Return the [X, Y] coordinate for the center point of the cell that contains the specified text.  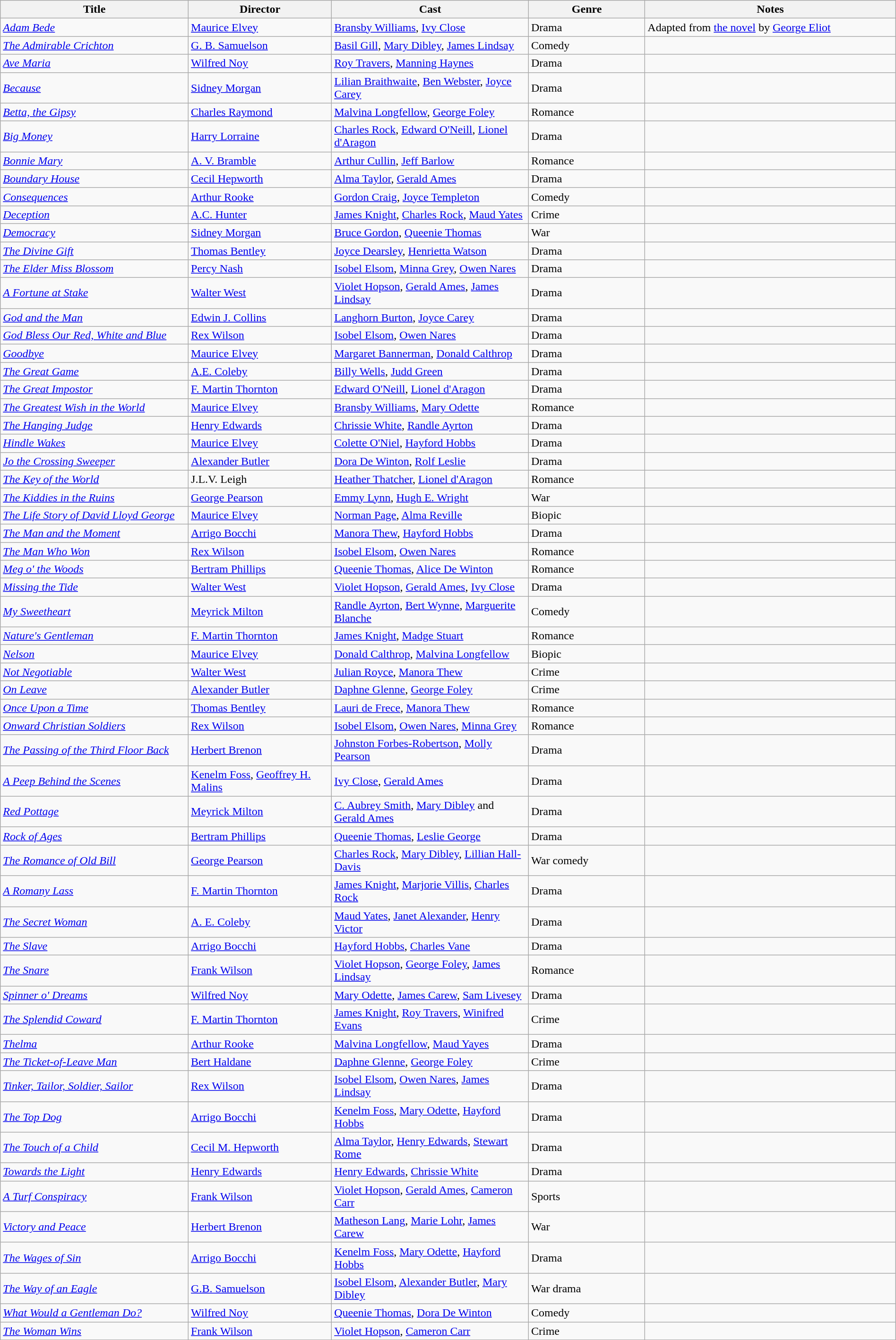
Billy Wells, Judd Green [430, 371]
Arthur Cullin, Jeff Barlow [430, 161]
The Ticket-of-Leave Man [95, 1062]
Hayford Hobbs, Charles Vane [430, 946]
The Man Who Won [95, 551]
The Elder Miss Blossom [95, 269]
Henry Edwards, Chrissie White [430, 1172]
Bransby Williams, Mary Odette [430, 407]
Basil Gill, Mary Dibley, James Lindsay [430, 45]
Mary Odette, James Carew, Sam Livesey [430, 995]
Edwin J. Collins [260, 318]
Missing the Tide [95, 587]
The Key of the World [95, 479]
Adam Bede [95, 27]
C. Aubrey Smith, Mary Dibley and Gerald Ames [430, 812]
The Slave [95, 946]
Title [95, 9]
Big Money [95, 136]
The Top Dog [95, 1117]
Roy Travers, Manning Haynes [430, 63]
The Admirable Crichton [95, 45]
Lilian Braithwaite, Ben Webster, Joyce Carey [430, 88]
Not Negotiable [95, 672]
Charles Raymond [260, 112]
On Leave [95, 690]
Cecil M. Hepworth [260, 1147]
Dora De Winton, Rolf Leslie [430, 461]
Hindle Wakes [95, 443]
Because [95, 88]
James Knight, Marjorie Villis, Charles Rock [430, 891]
The Woman Wins [95, 1331]
Violet Hopson, George Foley, James Lindsay [430, 971]
Alma Taylor, Gerald Ames [430, 179]
Sports [586, 1196]
J.L.V. Leigh [260, 479]
War comedy [586, 860]
Nelson [95, 654]
Margaret Bannerman, Donald Calthrop [430, 353]
Manora Thew, Hayford Hobbs [430, 533]
Spinner o' Dreams [95, 995]
G. B. Samuelson [260, 45]
James Knight, Madge Stuart [430, 636]
Norman Page, Alma Reville [430, 515]
A.C. Hunter [260, 215]
The Great Impostor [95, 389]
The Greatest Wish in the World [95, 407]
Thelma [95, 1044]
A Fortune at Stake [95, 293]
Cast [430, 9]
Red Pottage [95, 812]
Colette O'Niel, Hayford Hobbs [430, 443]
Deception [95, 215]
A Peep Behind the Scenes [95, 781]
The Wages of Sin [95, 1258]
Edward O'Neill, Lionel d'Aragon [430, 389]
Joyce Dearsley, Henrietta Watson [430, 251]
Jo the Crossing Sweeper [95, 461]
Charles Rock, Mary Dibley, Lillian Hall-Davis [430, 860]
Langhorn Burton, Joyce Carey [430, 318]
Genre [586, 9]
Donald Calthrop, Malvina Longfellow [430, 654]
The Passing of the Third Floor Back [95, 750]
Matheson Lang, Marie Lohr, James Carew [430, 1227]
Victory and Peace [95, 1227]
Violet Hopson, Gerald Ames, Cameron Carr [430, 1196]
The Snare [95, 971]
Nature's Gentleman [95, 636]
My Sweetheart [95, 611]
The Man and the Moment [95, 533]
The Divine Gift [95, 251]
Malvina Longfellow, Maud Yayes [430, 1044]
Violet Hopson, Cameron Carr [430, 1331]
A Turf Conspiracy [95, 1196]
God and the Man [95, 318]
God Bless Our Red, White and Blue [95, 335]
Meg o' the Woods [95, 569]
Notes [770, 9]
Harry Lorraine [260, 136]
Once Upon a Time [95, 708]
Democracy [95, 232]
Isobel Elsom, Owen Nares, Minna Grey [430, 726]
Queenie Thomas, Alice De Winton [430, 569]
James Knight, Roy Travers, Winifred Evans [430, 1020]
Isobel Elsom, Minna Grey, Owen Nares [430, 269]
Charles Rock, Edward O'Neill, Lionel d'Aragon [430, 136]
Goodbye [95, 353]
Alma Taylor, Henry Edwards, Stewart Rome [430, 1147]
A. V. Bramble [260, 161]
The Great Game [95, 371]
Towards the Light [95, 1172]
A Romany Lass [95, 891]
Malvina Longfellow, George Foley [430, 112]
Boundary House [95, 179]
Julian Royce, Manora Thew [430, 672]
Heather Thatcher, Lionel d'Aragon [430, 479]
Consequences [95, 197]
Rock of Ages [95, 836]
A.E. Coleby [260, 371]
The Life Story of David Lloyd George [95, 515]
Tinker, Tailor, Soldier, Sailor [95, 1086]
Violet Hopson, Gerald Ames, Ivy Close [430, 587]
The Splendid Coward [95, 1020]
Percy Nash [260, 269]
Adapted from the novel by George Eliot [770, 27]
Johnston Forbes-Robertson, Molly Pearson [430, 750]
Gordon Craig, Joyce Templeton [430, 197]
War drama [586, 1288]
Betta, the Gipsy [95, 112]
Bert Haldane [260, 1062]
Randle Ayrton, Bert Wynne, Marguerite Blanche [430, 611]
Bruce Gordon, Queenie Thomas [430, 232]
What Would a Gentleman Do? [95, 1313]
The Hanging Judge [95, 425]
A. E. Coleby [260, 921]
Kenelm Foss, Geoffrey H. Malins [260, 781]
Ave Maria [95, 63]
Director [260, 9]
Bonnie Mary [95, 161]
Isobel Elsom, Alexander Butler, Mary Dibley [430, 1288]
Emmy Lynn, Hugh E. Wright [430, 497]
Bransby Williams, Ivy Close [430, 27]
G.B. Samuelson [260, 1288]
Chrissie White, Randle Ayrton [430, 425]
Ivy Close, Gerald Ames [430, 781]
Onward Christian Soldiers [95, 726]
Queenie Thomas, Dora De Winton [430, 1313]
The Kiddies in the Ruins [95, 497]
Queenie Thomas, Leslie George [430, 836]
Cecil Hepworth [260, 179]
The Secret Woman [95, 921]
Maud Yates, Janet Alexander, Henry Victor [430, 921]
James Knight, Charles Rock, Maud Yates [430, 215]
The Touch of a Child [95, 1147]
Isobel Elsom, Owen Nares, James Lindsay [430, 1086]
Violet Hopson, Gerald Ames, James Lindsay [430, 293]
Lauri de Frece, Manora Thew [430, 708]
The Way of an Eagle [95, 1288]
The Romance of Old Bill [95, 860]
